Determine the (x, y) coordinate at the center of the cell enclosing the given text.  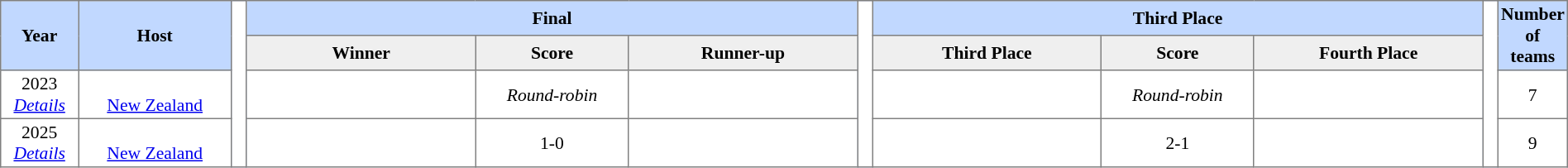
1-0 (552, 142)
Number of teams (1532, 36)
7 (1532, 94)
Year (40, 36)
Runner-up (743, 53)
Final (552, 18)
2-1 (1178, 142)
Host (155, 36)
Winner (361, 53)
2025 Details (40, 142)
2023 Details (40, 94)
Fourth Place (1368, 53)
9 (1532, 142)
